For the text-containing cell, return its midpoint in (X, Y) coordinate format. 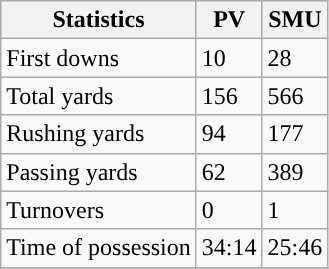
177 (295, 134)
28 (295, 58)
10 (229, 58)
25:46 (295, 248)
156 (229, 96)
Statistics (99, 20)
566 (295, 96)
34:14 (229, 248)
Time of possession (99, 248)
Total yards (99, 96)
Rushing yards (99, 134)
389 (295, 172)
1 (295, 210)
94 (229, 134)
62 (229, 172)
Turnovers (99, 210)
Passing yards (99, 172)
PV (229, 20)
First downs (99, 58)
SMU (295, 20)
0 (229, 210)
